Pinpoint the cell where the given text exists, returning its (x, y) midpoint coordinate. 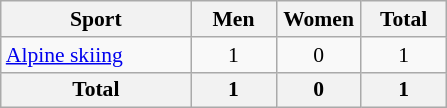
Women (318, 19)
Sport (96, 19)
Men (234, 19)
Alpine skiing (96, 55)
